Extract the (X, Y) coordinate from the center of the cell holding the provided text.  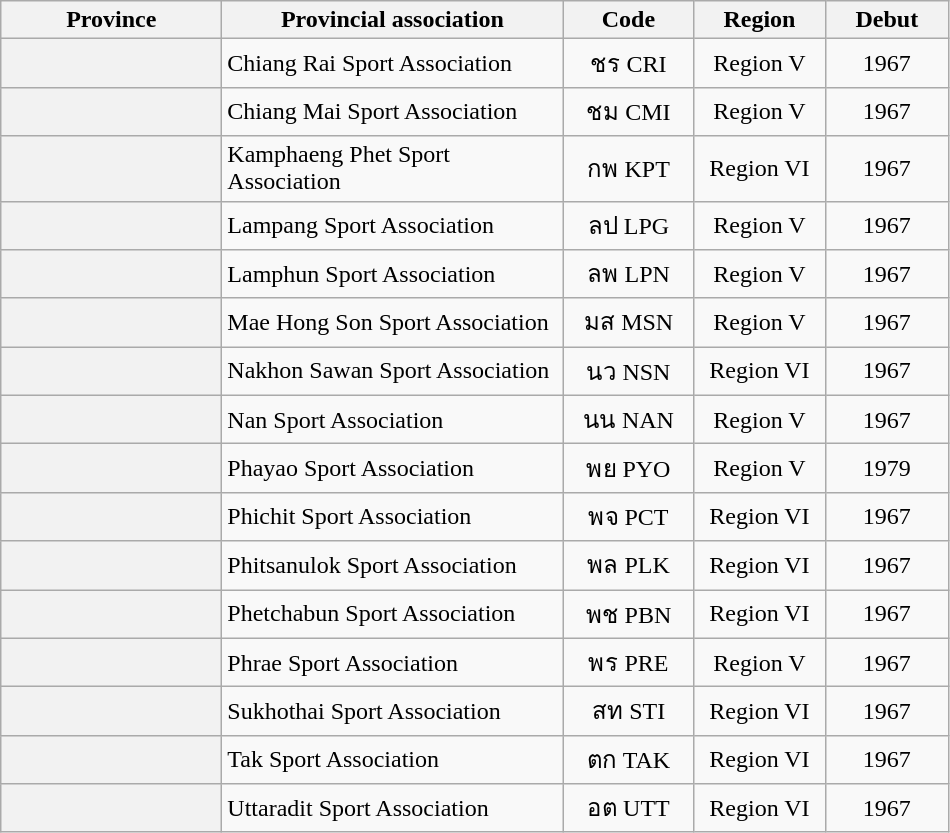
ตก TAK (628, 760)
Phayao Sport Association (392, 468)
พจ PCT (628, 516)
Uttaradit Sport Association (392, 808)
Nan Sport Association (392, 420)
ลป LPG (628, 226)
ลพ LPN (628, 274)
พล PLK (628, 566)
Kamphaeng Phet Sport Association (392, 168)
Region (760, 20)
กพ KPT (628, 168)
Chiang Mai Sport Association (392, 112)
พย PYO (628, 468)
ชร CRI (628, 64)
นน NAN (628, 420)
พร PRE (628, 662)
Code (628, 20)
Phichit Sport Association (392, 516)
Lamphun Sport Association (392, 274)
1979 (887, 468)
Province (112, 20)
Sukhothai Sport Association (392, 712)
Phrae Sport Association (392, 662)
นว NSN (628, 372)
Lampang Sport Association (392, 226)
สท STI (628, 712)
Debut (887, 20)
อต UTT (628, 808)
Tak Sport Association (392, 760)
Provincial association (392, 20)
Mae Hong Son Sport Association (392, 322)
Nakhon Sawan Sport Association (392, 372)
มส MSN (628, 322)
พช PBN (628, 614)
Chiang Rai Sport Association (392, 64)
ชม CMI (628, 112)
Phetchabun Sport Association (392, 614)
Phitsanulok Sport Association (392, 566)
